Capture the cell that displays the provided text and extract its (x, y) central coordinate. 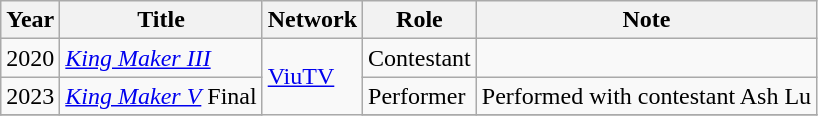
Role (420, 20)
Performer (420, 96)
ViuTV (312, 77)
Note (646, 20)
King Maker III (161, 58)
2020 (30, 58)
Year (30, 20)
Performed with contestant Ash Lu (646, 96)
King Maker V Final (161, 96)
Title (161, 20)
Contestant (420, 58)
2023 (30, 96)
Network (312, 20)
